Locate the cell with the specified text and output its [x, y] center coordinate. 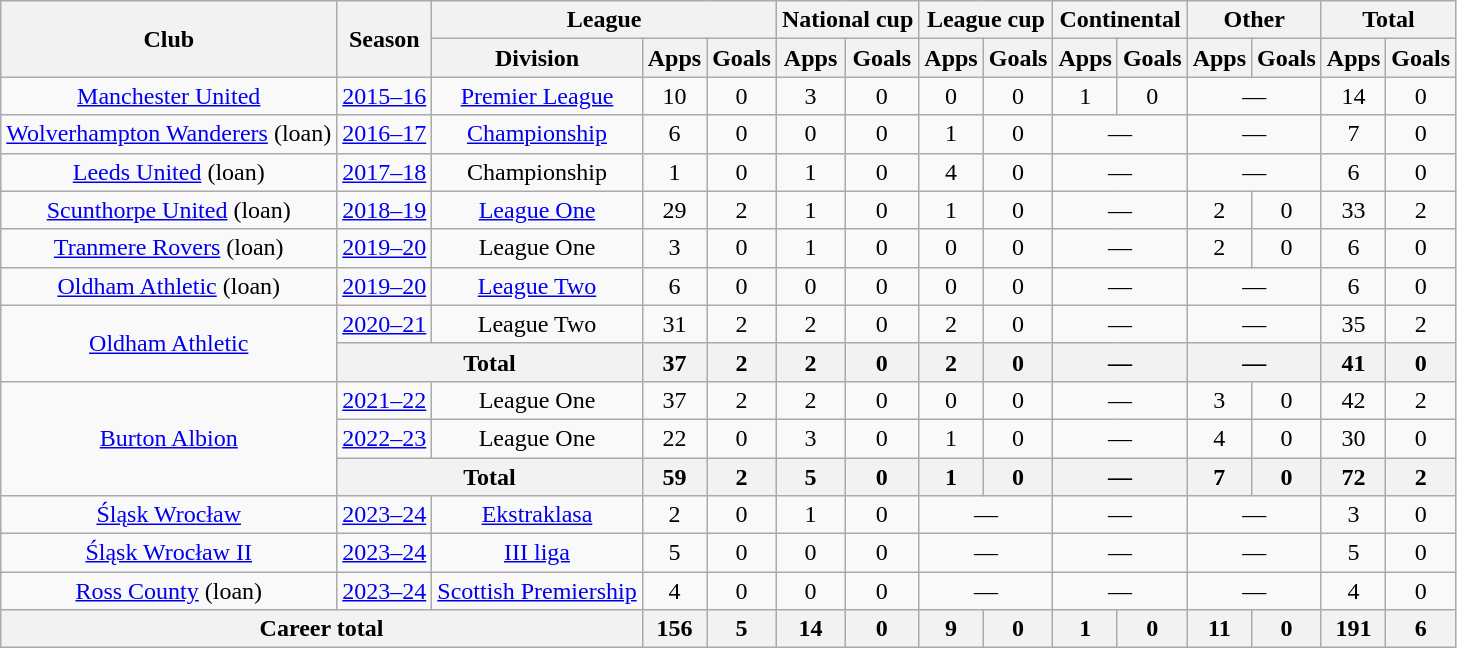
League [604, 20]
29 [674, 210]
11 [1219, 629]
Scunthorpe United (loan) [169, 210]
2017–18 [384, 172]
Oldham Athletic (loan) [169, 286]
Scottish Premiership [537, 591]
Śląsk Wrocław II [169, 553]
Śląsk Wrocław [169, 515]
35 [1353, 324]
Wolverhampton Wanderers (loan) [169, 134]
156 [674, 629]
2015–16 [384, 96]
Premier League [537, 96]
Burton Albion [169, 438]
Ross County (loan) [169, 591]
Tranmere Rovers (loan) [169, 248]
22 [674, 438]
30 [1353, 438]
National cup [847, 20]
Leeds United (loan) [169, 172]
Continental [1120, 20]
Ekstraklasa [537, 515]
41 [1353, 362]
Career total [322, 629]
2021–22 [384, 400]
Club [169, 39]
Division [537, 58]
Manchester United [169, 96]
191 [1353, 629]
2020–21 [384, 324]
9 [951, 629]
31 [674, 324]
42 [1353, 400]
Season [384, 39]
72 [1353, 477]
Other [1254, 20]
2018–19 [384, 210]
59 [674, 477]
Oldham Athletic [169, 343]
33 [1353, 210]
2016–17 [384, 134]
League cup [986, 20]
10 [674, 96]
III liga [537, 553]
2022–23 [384, 438]
